Scan for the cell matching the given text and deliver its (x, y) coordinate at center. 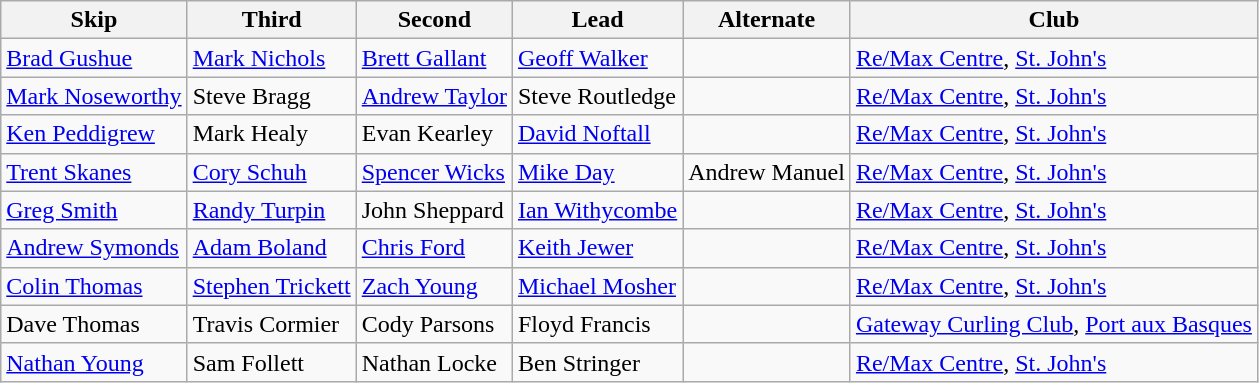
Brad Gushue (94, 58)
Floyd Francis (597, 324)
Travis Cormier (272, 324)
Cory Schuh (272, 172)
Mike Day (597, 172)
John Sheppard (434, 210)
Randy Turpin (272, 210)
Ken Peddigrew (94, 134)
Andrew Manuel (767, 172)
Chris Ford (434, 248)
Colin Thomas (94, 286)
Steve Routledge (597, 96)
Greg Smith (94, 210)
Alternate (767, 20)
Adam Boland (272, 248)
Andrew Taylor (434, 96)
Evan Kearley (434, 134)
Dave Thomas (94, 324)
Brett Gallant (434, 58)
Nathan Locke (434, 362)
Gateway Curling Club, Port aux Basques (1054, 324)
Cody Parsons (434, 324)
Mark Healy (272, 134)
Keith Jewer (597, 248)
Trent Skanes (94, 172)
Skip (94, 20)
Lead (597, 20)
Geoff Walker (597, 58)
Nathan Young (94, 362)
Andrew Symonds (94, 248)
Michael Mosher (597, 286)
Club (1054, 20)
Ian Withycombe (597, 210)
David Noftall (597, 134)
Spencer Wicks (434, 172)
Zach Young (434, 286)
Sam Follett (272, 362)
Third (272, 20)
Mark Nichols (272, 58)
Mark Noseworthy (94, 96)
Ben Stringer (597, 362)
Second (434, 20)
Stephen Trickett (272, 286)
Steve Bragg (272, 96)
